Determine the [X, Y] coordinate at the center of the cell enclosing the given text.  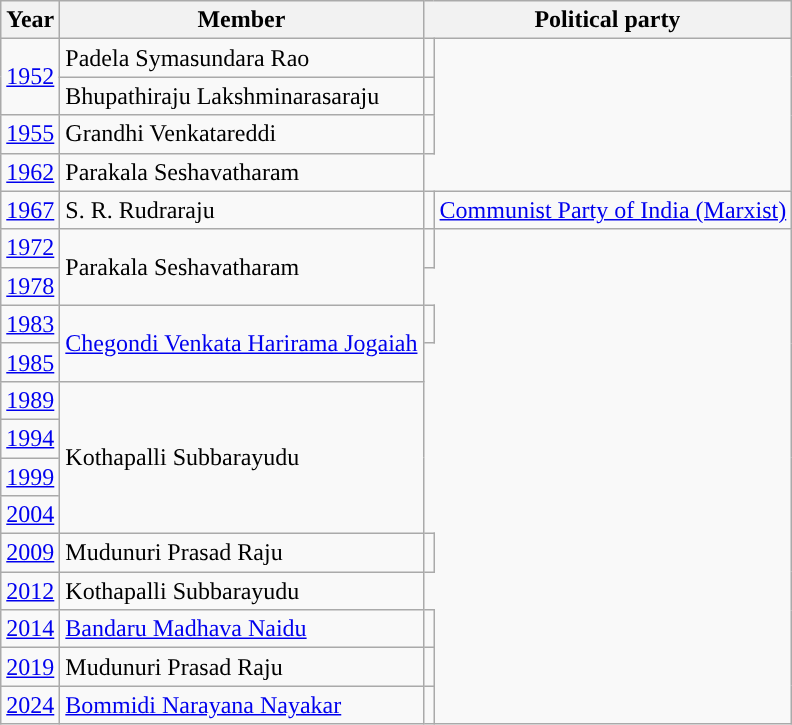
1989 [30, 400]
Bommidi Narayana Nayakar [242, 705]
Member [242, 20]
1999 [30, 477]
2004 [30, 515]
1983 [30, 324]
1952 [30, 77]
Political party [608, 20]
Communist Party of India (Marxist) [613, 210]
1994 [30, 438]
1972 [30, 248]
Grandhi Venkatareddi [242, 134]
S. R. Rudraraju [242, 210]
Bandaru Madhava Naidu [242, 629]
2009 [30, 553]
2014 [30, 629]
1955 [30, 134]
2024 [30, 705]
2012 [30, 591]
1962 [30, 172]
Bhupathiraju Lakshminarasaraju [242, 96]
Padela Symasundara Rao [242, 58]
2019 [30, 667]
Year [30, 20]
1967 [30, 210]
1985 [30, 362]
1978 [30, 286]
Chegondi Venkata Harirama Jogaiah [242, 343]
